Provide the [x, y] coordinate of the cell's center where the given text is located.  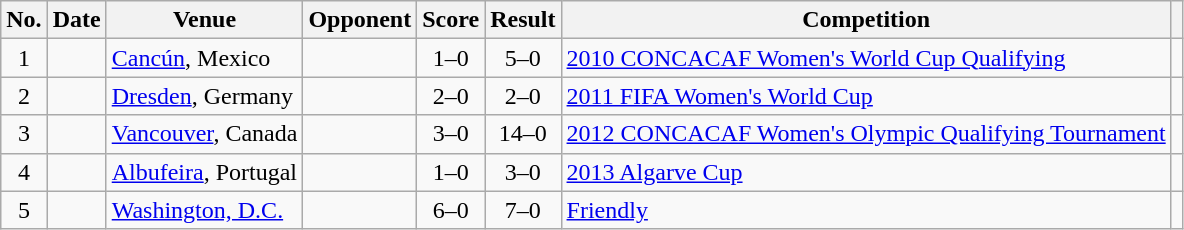
2 [24, 96]
Dresden, Germany [204, 96]
5–0 [523, 58]
2011 FIFA Women's World Cup [866, 96]
14–0 [523, 134]
2013 Algarve Cup [866, 172]
1 [24, 58]
Vancouver, Canada [204, 134]
Venue [204, 20]
Result [523, 20]
Cancún, Mexico [204, 58]
2012 CONCACAF Women's Olympic Qualifying Tournament [866, 134]
Competition [866, 20]
6–0 [451, 210]
Opponent [360, 20]
Washington, D.C. [204, 210]
Friendly [866, 210]
5 [24, 210]
3 [24, 134]
Score [451, 20]
4 [24, 172]
Date [76, 20]
Albufeira, Portugal [204, 172]
7–0 [523, 210]
2010 CONCACAF Women's World Cup Qualifying [866, 58]
No. [24, 20]
